Pinpoint the cell where the given text exists, returning its (x, y) midpoint coordinate. 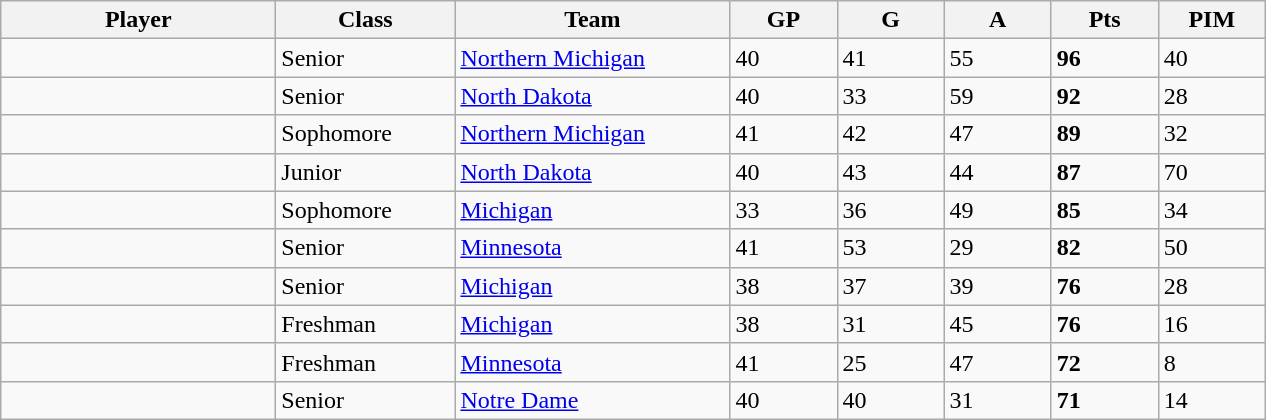
71 (1104, 400)
Pts (1104, 20)
GP (784, 20)
45 (998, 324)
92 (1104, 96)
87 (1104, 172)
Team (592, 20)
42 (890, 134)
32 (1212, 134)
Class (366, 20)
PIM (1212, 20)
85 (1104, 210)
25 (890, 362)
44 (998, 172)
29 (998, 248)
50 (1212, 248)
34 (1212, 210)
70 (1212, 172)
Junior (366, 172)
A (998, 20)
16 (1212, 324)
82 (1104, 248)
8 (1212, 362)
37 (890, 286)
14 (1212, 400)
55 (998, 58)
43 (890, 172)
59 (998, 96)
36 (890, 210)
39 (998, 286)
96 (1104, 58)
Notre Dame (592, 400)
49 (998, 210)
89 (1104, 134)
Player (138, 20)
53 (890, 248)
G (890, 20)
72 (1104, 362)
